For the text-containing cell, return its midpoint in [x, y] coordinate format. 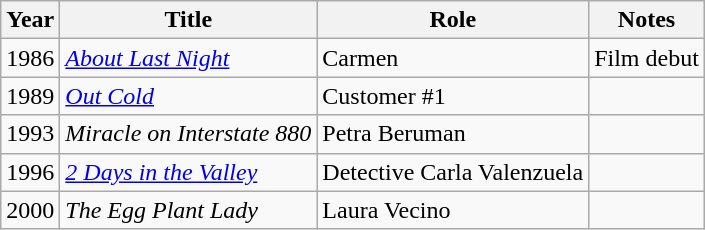
Detective Carla Valenzuela [453, 172]
2 Days in the Valley [188, 172]
Carmen [453, 58]
1996 [30, 172]
1989 [30, 96]
Role [453, 20]
1993 [30, 134]
Film debut [647, 58]
1986 [30, 58]
The Egg Plant Lady [188, 210]
Title [188, 20]
Out Cold [188, 96]
Miracle on Interstate 880 [188, 134]
Notes [647, 20]
About Last Night [188, 58]
Laura Vecino [453, 210]
Year [30, 20]
2000 [30, 210]
Petra Beruman [453, 134]
Customer #1 [453, 96]
